Scan for the cell matching the given text and deliver its [X, Y] coordinate at center. 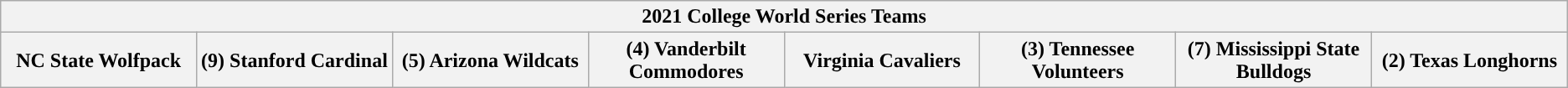
2021 College World Series Teams [784, 17]
Virginia Cavaliers [882, 60]
(5) Arizona Wildcats [490, 60]
(9) Stanford Cardinal [295, 60]
(4) Vanderbilt Commodores [686, 60]
NC State Wolfpack [99, 60]
(2) Texas Longhorns [1469, 60]
(7) Mississippi State Bulldogs [1274, 60]
(3) Tennessee Volunteers [1078, 60]
